Detect which cell encompasses the target text, then output its [x, y] center coordinate. 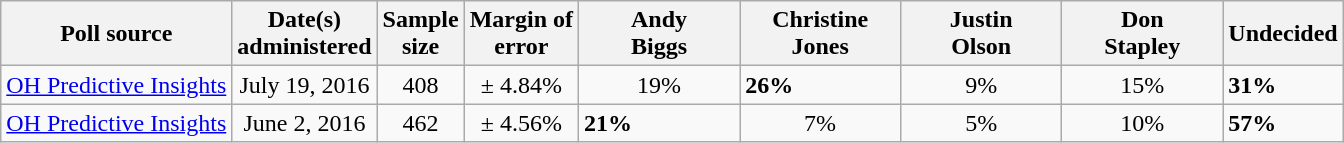
7% [820, 123]
± 4.84% [521, 85]
31% [1283, 85]
26% [820, 85]
Date(s)administered [304, 34]
June 2, 2016 [304, 123]
5% [982, 123]
Poll source [116, 34]
AndyBiggs [660, 34]
DonStapley [1142, 34]
408 [420, 85]
19% [660, 85]
57% [1283, 123]
462 [420, 123]
ChristineJones [820, 34]
± 4.56% [521, 123]
Samplesize [420, 34]
JustinOlson [982, 34]
Margin oferror [521, 34]
9% [982, 85]
Undecided [1283, 34]
15% [1142, 85]
July 19, 2016 [304, 85]
10% [1142, 123]
21% [660, 123]
